Locate the cell with the specified text and output its [x, y] center coordinate. 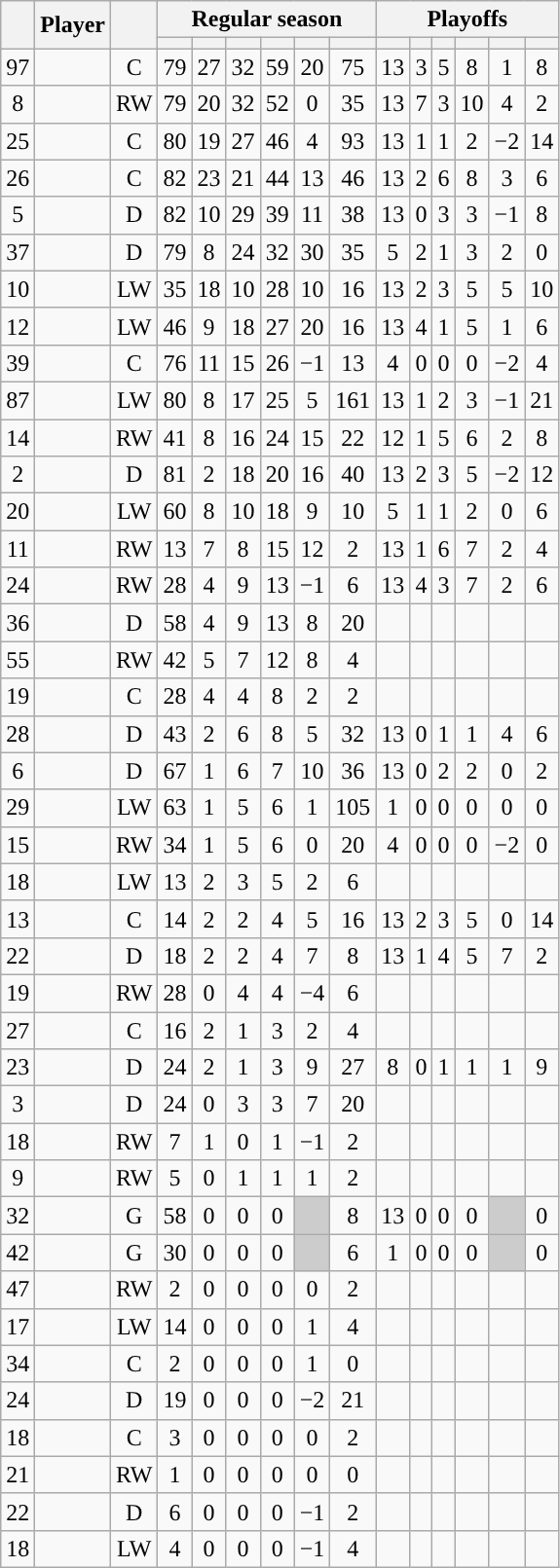
161 [353, 400]
81 [175, 475]
63 [175, 808]
38 [353, 215]
93 [353, 141]
43 [175, 734]
105 [353, 808]
Regular season [267, 19]
59 [277, 67]
52 [277, 104]
87 [18, 400]
41 [175, 437]
44 [277, 178]
37 [18, 252]
40 [353, 475]
47 [18, 1290]
75 [353, 67]
76 [175, 363]
Playoffs [467, 19]
60 [175, 512]
67 [175, 771]
−4 [312, 993]
Player [73, 25]
97 [18, 67]
55 [18, 660]
